For the text-containing cell, return its midpoint in [X, Y] coordinate format. 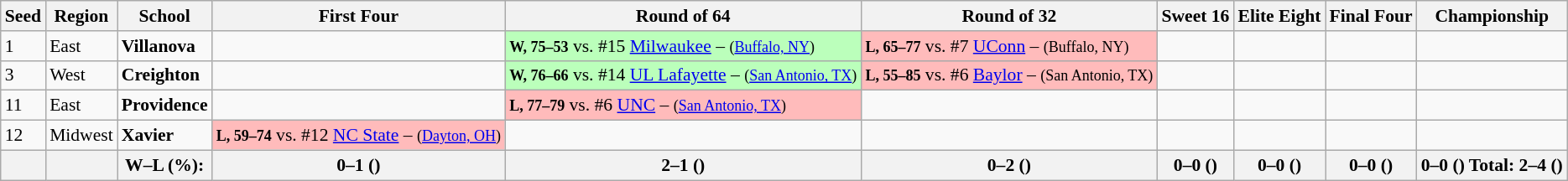
Final Four [1371, 16]
W, 75–53 vs. #15 Milwaukee – (Buffalo, NY) [683, 46]
Sweet 16 [1195, 16]
Providence [164, 106]
Xavier [164, 136]
Seed [23, 16]
1 [23, 46]
Round of 64 [683, 16]
Villanova [164, 46]
First Four [359, 16]
L, 77–79 vs. #6 UNC – (San Antonio, TX) [683, 106]
0–0 () Total: 2–4 () [1492, 165]
2–1 () [683, 165]
Championship [1492, 16]
L, 59–74 vs. #12 NC State – (Dayton, OH) [359, 136]
Round of 32 [1008, 16]
W, 76–66 vs. #14 UL Lafayette – (San Antonio, TX) [683, 75]
0–1 () [359, 165]
0–2 () [1008, 165]
L, 55–85 vs. #6 Baylor – (San Antonio, TX) [1008, 75]
Elite Eight [1279, 16]
3 [23, 75]
West [81, 75]
Region [81, 16]
11 [23, 106]
School [164, 16]
W–L (%): [164, 165]
Midwest [81, 136]
Creighton [164, 75]
L, 65–77 vs. #7 UConn – (Buffalo, NY) [1008, 46]
12 [23, 136]
